Determine the (X, Y) coordinate at the center of the cell enclosing the given text.  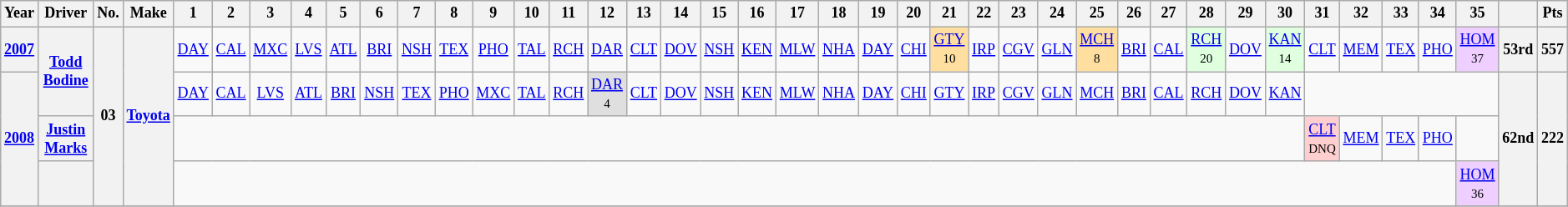
62nd (1518, 139)
25 (1097, 13)
32 (1361, 13)
Todd Bodine (65, 72)
16 (757, 13)
GTY (949, 94)
2 (230, 13)
2008 (20, 139)
CLTDNQ (1323, 139)
5 (343, 13)
DAR4 (608, 94)
DAR (608, 49)
14 (680, 13)
33 (1401, 13)
222 (1553, 139)
Toyota (149, 117)
557 (1553, 49)
17 (797, 13)
KAN14 (1285, 49)
29 (1246, 13)
18 (839, 13)
35 (1478, 13)
11 (569, 13)
Make (149, 13)
Driver (65, 13)
30 (1285, 13)
Pts (1553, 13)
MCH8 (1097, 49)
KAN (1285, 94)
3 (271, 13)
26 (1134, 13)
28 (1206, 13)
GTY10 (949, 49)
Year (20, 13)
9 (493, 13)
22 (984, 13)
7 (417, 13)
Justin Marks (65, 139)
15 (720, 13)
HOM36 (1478, 184)
RCH20 (1206, 49)
6 (379, 13)
1 (193, 13)
13 (643, 13)
12 (608, 13)
HOM37 (1478, 49)
03 (109, 117)
10 (532, 13)
21 (949, 13)
31 (1323, 13)
8 (454, 13)
No. (109, 13)
34 (1438, 13)
23 (1019, 13)
2007 (20, 49)
53rd (1518, 49)
MCH (1097, 94)
27 (1169, 13)
19 (878, 13)
20 (913, 13)
24 (1057, 13)
4 (309, 13)
